Pinpoint the cell where the given text exists, returning its [x, y] midpoint coordinate. 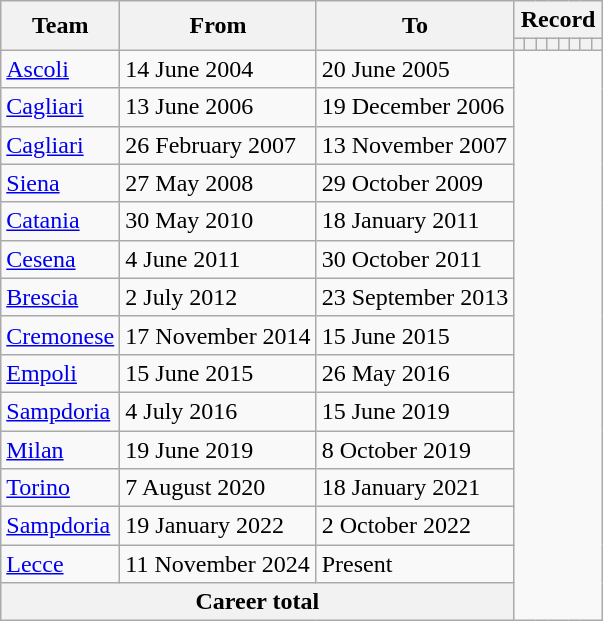
4 June 2011 [218, 259]
Ascoli [60, 69]
Catania [60, 221]
7 August 2020 [218, 488]
20 June 2005 [415, 69]
2 October 2022 [415, 526]
From [218, 26]
4 July 2016 [218, 411]
26 May 2016 [415, 373]
14 June 2004 [218, 69]
13 June 2006 [218, 107]
13 November 2007 [415, 145]
26 February 2007 [218, 145]
30 May 2010 [218, 221]
Cremonese [60, 335]
19 January 2022 [218, 526]
27 May 2008 [218, 183]
30 October 2011 [415, 259]
To [415, 26]
Record [558, 20]
Present [415, 564]
17 November 2014 [218, 335]
15 June 2019 [415, 411]
23 September 2013 [415, 297]
Brescia [60, 297]
2 July 2012 [218, 297]
Torino [60, 488]
8 October 2019 [415, 449]
Team [60, 26]
Milan [60, 449]
Siena [60, 183]
19 December 2006 [415, 107]
Empoli [60, 373]
Lecce [60, 564]
18 January 2011 [415, 221]
Cesena [60, 259]
19 June 2019 [218, 449]
Career total [258, 602]
11 November 2024 [218, 564]
29 October 2009 [415, 183]
18 January 2021 [415, 488]
